From the cell containing the given text, extract its center point as [x, y] coordinate. 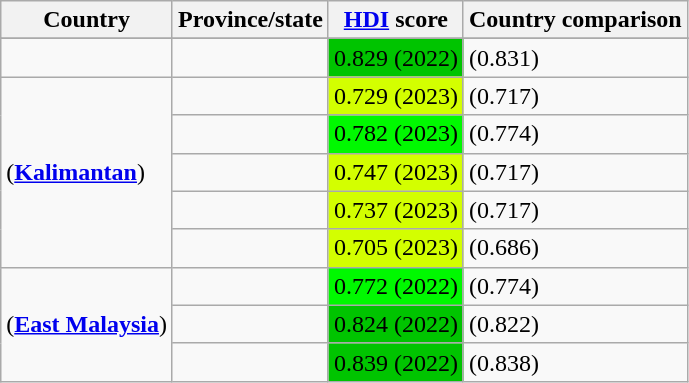
(0.838) [575, 362]
(East Malaysia) [87, 324]
0.772 (2022) [396, 286]
0.829 (2022) [396, 58]
(Kalimantan) [87, 172]
Province/state [250, 20]
(0.822) [575, 324]
HDI score [396, 20]
0.839 (2022) [396, 362]
Country [87, 20]
0.729 (2023) [396, 96]
0.705 (2023) [396, 248]
(0.686) [575, 248]
Country comparison [575, 20]
0.747 (2023) [396, 172]
0.824 (2022) [396, 324]
0.782 (2023) [396, 134]
(0.831) [575, 58]
0.737 (2023) [396, 210]
